Output the [X, Y] coordinate of the center of the cell containing the given text.  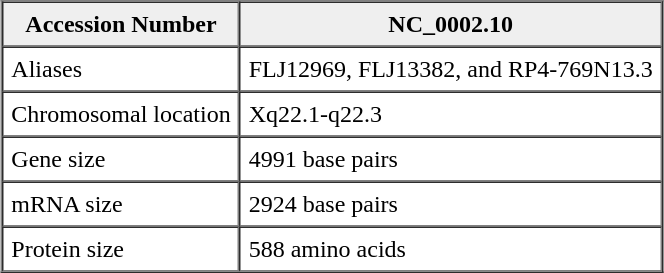
Accession Number [120, 24]
Aliases [120, 68]
NC_0002.10 [451, 24]
Chromosomal location [120, 114]
588 amino acids [451, 248]
mRNA size [120, 204]
Protein size [120, 248]
4991 base pairs [451, 158]
FLJ12969, FLJ13382, and RP4-769N13.3 [451, 68]
Gene size [120, 158]
2924 base pairs [451, 204]
Xq22.1-q22.3 [451, 114]
